Pinpoint the cell where the given text exists, returning its (x, y) midpoint coordinate. 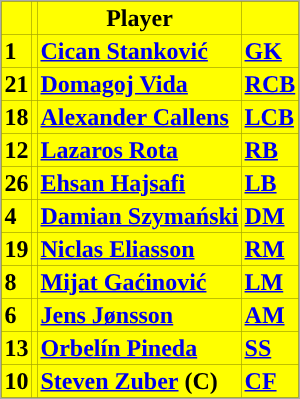
19 (17, 248)
RCB (270, 84)
Mijat Gaćinović (140, 282)
10 (17, 380)
Domagoj Vida (140, 84)
LB (270, 182)
RB (270, 150)
LCB (270, 116)
Jens Jønsson (140, 314)
4 (17, 216)
SS (270, 348)
Orbelín Pineda (140, 348)
13 (17, 348)
8 (17, 282)
26 (17, 182)
Lazaros Rota (140, 150)
Damian Szymański (140, 216)
DM (270, 216)
Steven Zuber (C) (140, 380)
CF (270, 380)
6 (17, 314)
12 (17, 150)
AM (270, 314)
Niclas Eliasson (140, 248)
18 (17, 116)
21 (17, 84)
1 (17, 50)
LM (270, 282)
Alexander Callens (140, 116)
GK (270, 50)
Ehsan Hajsafi (140, 182)
RM (270, 248)
Cican Stanković (140, 50)
Player (140, 18)
